For the text-containing cell, return its midpoint in (x, y) coordinate format. 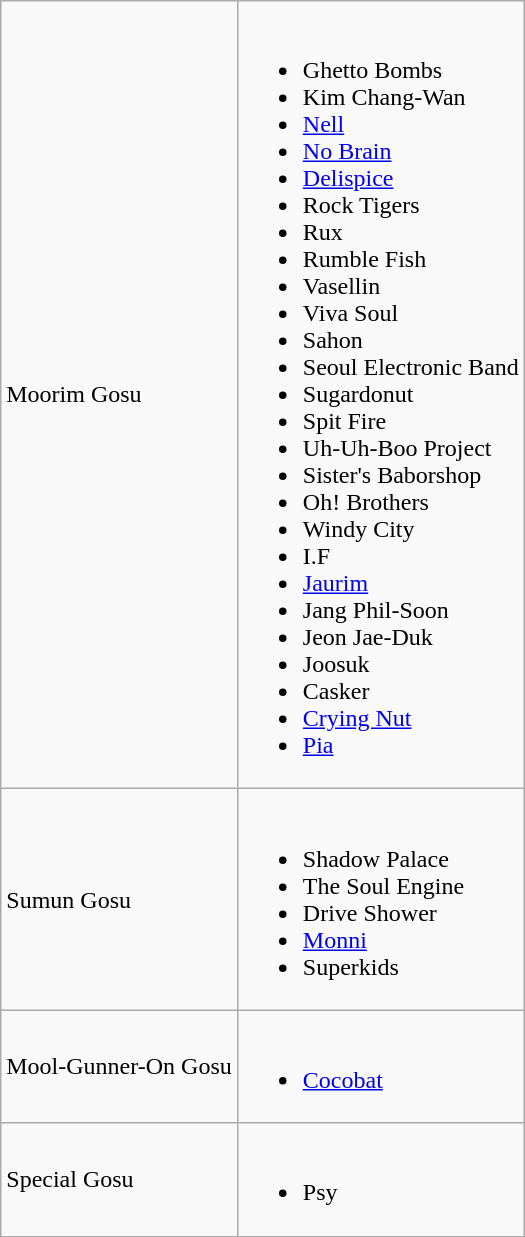
Cocobat (380, 1066)
Psy (380, 1180)
Mool-Gunner-On Gosu (120, 1066)
Special Gosu (120, 1180)
Moorim Gosu (120, 395)
Sumun Gosu (120, 900)
Shadow PalaceThe Soul EngineDrive ShowerMonniSuperkids (380, 900)
